From the cell containing the given text, extract its center point as [x, y] coordinate. 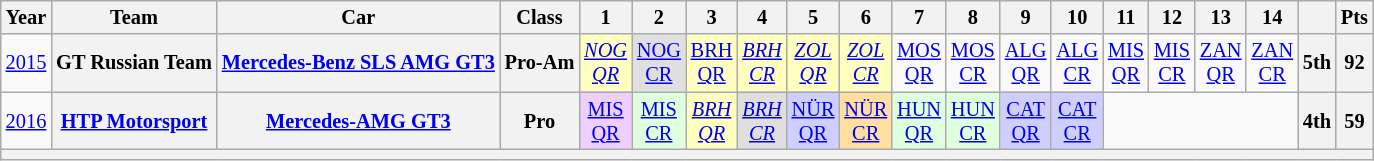
ZOLCR [866, 63]
CATCR [1077, 121]
4 [762, 17]
12 [1172, 17]
11 [1126, 17]
6 [866, 17]
ALGQR [1026, 63]
NOGCR [659, 63]
1 [606, 17]
NÜRCR [866, 121]
5th [1317, 63]
ZANCR [1272, 63]
8 [973, 17]
ZANQR [1221, 63]
92 [1354, 63]
3 [712, 17]
5 [814, 17]
NÜRQR [814, 121]
CATQR [1026, 121]
Car [358, 17]
GT Russian Team [134, 63]
Class [540, 17]
59 [1354, 121]
7 [919, 17]
MOSCR [973, 63]
13 [1221, 17]
2 [659, 17]
Pro [540, 121]
Team [134, 17]
NOGQR [606, 63]
2016 [26, 121]
ALGCR [1077, 63]
4th [1317, 121]
Pts [1354, 17]
14 [1272, 17]
9 [1026, 17]
Mercedes-Benz SLS AMG GT3 [358, 63]
HTP Motorsport [134, 121]
Pro-Am [540, 63]
ZOLQR [814, 63]
HUNQR [919, 121]
2015 [26, 63]
HUNCR [973, 121]
10 [1077, 17]
Mercedes-AMG GT3 [358, 121]
Year [26, 17]
MOSQR [919, 63]
